For the text-containing cell, return its midpoint in [X, Y] coordinate format. 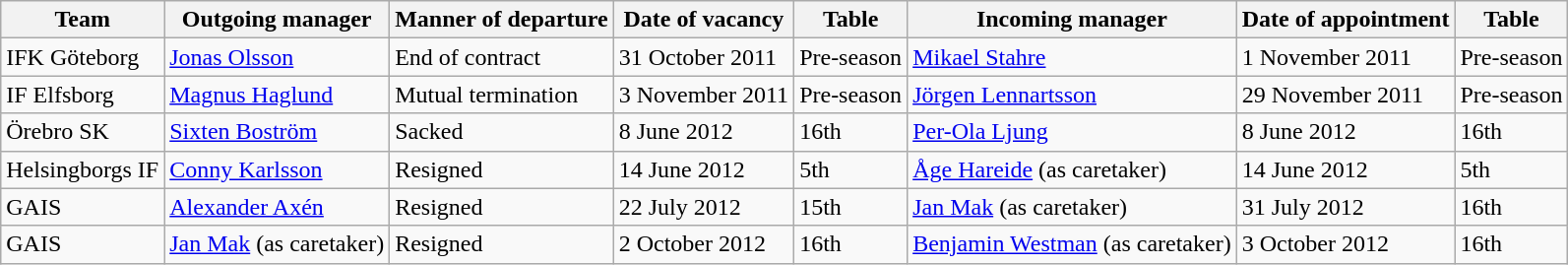
Date of appointment [1346, 20]
End of contract [502, 57]
Mutual termination [502, 95]
Conny Karlsson [278, 169]
Mikael Stahre [1073, 57]
31 July 2012 [1346, 207]
1 November 2011 [1346, 57]
Åge Hareide (as caretaker) [1073, 169]
Per-Ola Ljung [1073, 132]
Alexander Axén [278, 207]
Sixten Boström [278, 132]
Jonas Olsson [278, 57]
Sacked [502, 132]
2 October 2012 [703, 244]
3 November 2011 [703, 95]
Helsingborgs IF [83, 169]
IF Elfsborg [83, 95]
Date of vacancy [703, 20]
Jörgen Lennartsson [1073, 95]
31 October 2011 [703, 57]
IFK Göteborg [83, 57]
Magnus Haglund [278, 95]
Team [83, 20]
Outgoing manager [278, 20]
22 July 2012 [703, 207]
3 October 2012 [1346, 244]
29 November 2011 [1346, 95]
Incoming manager [1073, 20]
Benjamin Westman (as caretaker) [1073, 244]
Manner of departure [502, 20]
Örebro SK [83, 132]
15th [850, 207]
